Extract the [X, Y] coordinate from the center of the cell holding the provided text.  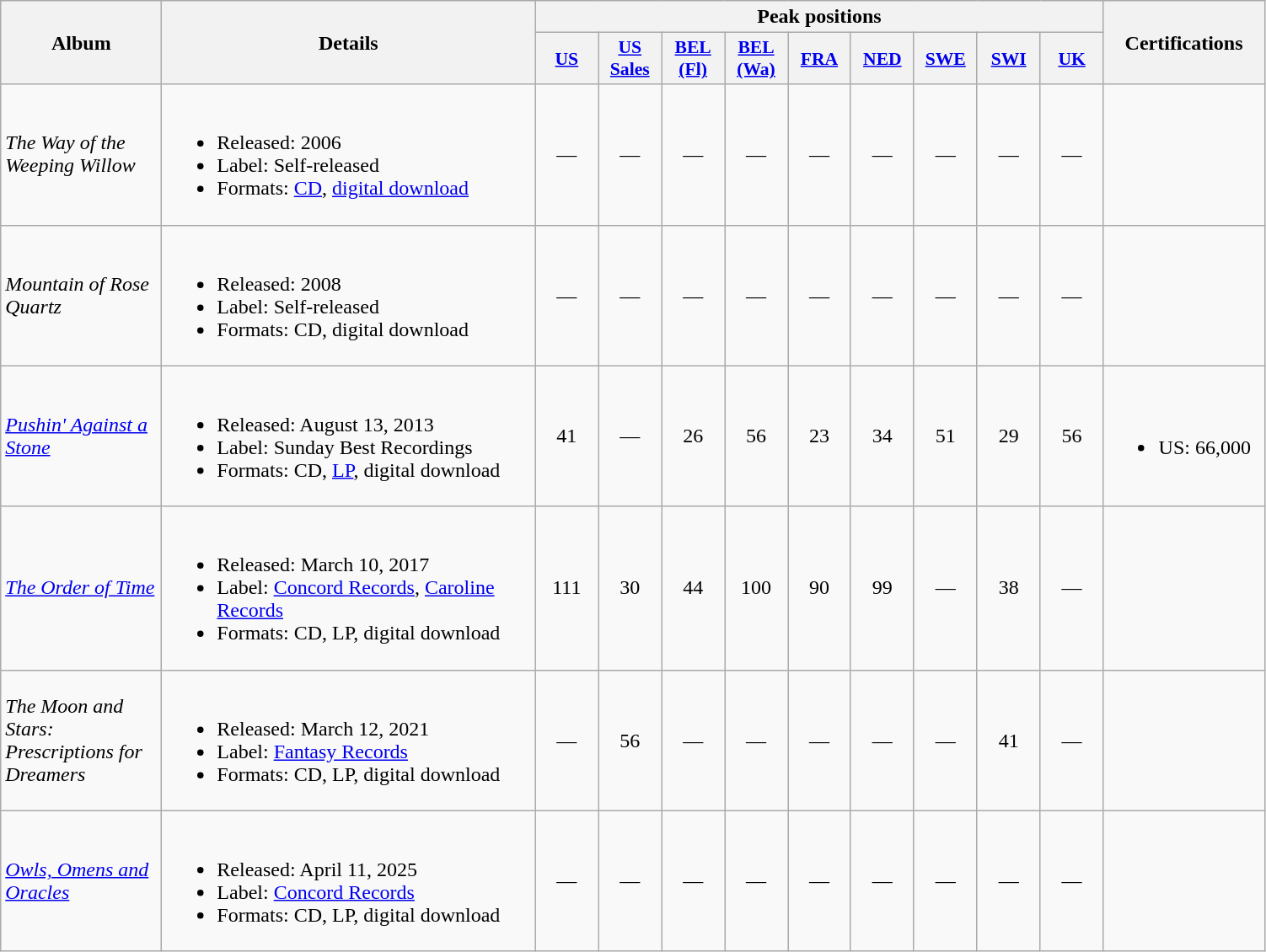
Released: August 13, 2013Label: Sunday Best RecordingsFormats: CD, LP, digital download [349, 436]
Released: 2008Label: Self-releasedFormats: CD, digital download [349, 295]
44 [693, 588]
Peak positions [819, 17]
38 [1008, 588]
Released: 2006Label: Self-releasedFormats: CD, digital download [349, 155]
The Order of Time [81, 588]
BEL (Wa) [757, 59]
26 [693, 436]
Certifications [1183, 42]
99 [882, 588]
US [566, 59]
29 [1008, 436]
US Sales [630, 59]
111 [566, 588]
51 [946, 436]
Released: March 12, 2021Label: Fantasy RecordsFormats: CD, LP, digital download [349, 740]
23 [819, 436]
The Way of the Weeping Willow [81, 155]
Mountain of Rose Quartz [81, 295]
SWE [946, 59]
100 [757, 588]
SWI [1008, 59]
NED [882, 59]
30 [630, 588]
Album [81, 42]
34 [882, 436]
BEL (Fl) [693, 59]
Released: March 10, 2017Label: Concord Records, Caroline RecordsFormats: CD, LP, digital download [349, 588]
Pushin' Against a Stone [81, 436]
US: 66,000 [1183, 436]
The Moon and Stars: Prescriptions for Dreamers [81, 740]
UK [1072, 59]
FRA [819, 59]
Owls, Omens and Oracles [81, 881]
Released: April 11, 2025Label: Concord RecordsFormats: CD, LP, digital download [349, 881]
Details [349, 42]
90 [819, 588]
